Detect which cell encompasses the target text, then output its [X, Y] center coordinate. 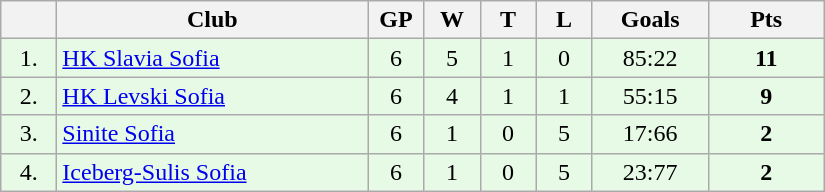
Sinite Sofia [212, 134]
Club [212, 20]
HK Levski Sofia [212, 96]
W [452, 20]
9 [766, 96]
4 [452, 96]
Iceberg-Sulis Sofia [212, 172]
Goals [650, 20]
85:22 [650, 58]
55:15 [650, 96]
1. [29, 58]
4. [29, 172]
11 [766, 58]
17:66 [650, 134]
GP [396, 20]
L [564, 20]
2. [29, 96]
23:77 [650, 172]
T [508, 20]
3. [29, 134]
HK Slavia Sofia [212, 58]
Pts [766, 20]
